Return the [x, y] coordinate for the center point of the cell that contains the specified text.  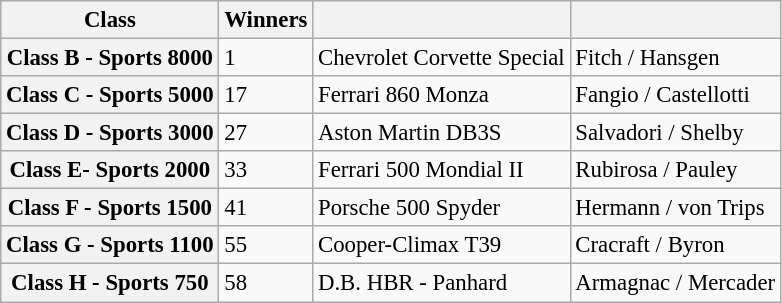
Fitch / Hansgen [675, 58]
Cracraft / Byron [675, 245]
55 [266, 245]
58 [266, 283]
Class F - Sports 1500 [110, 208]
Class C - Sports 5000 [110, 95]
D.B. HBR - Panhard [442, 283]
17 [266, 95]
Ferrari 860 Monza [442, 95]
Aston Martin DB3S [442, 133]
Class D - Sports 3000 [110, 133]
Chevrolet Corvette Special [442, 58]
27 [266, 133]
Ferrari 500 Mondial II [442, 170]
Class B - Sports 8000 [110, 58]
1 [266, 58]
Porsche 500 Spyder [442, 208]
33 [266, 170]
Class H - Sports 750 [110, 283]
Fangio / Castellotti [675, 95]
Armagnac / Mercader [675, 283]
Class E- Sports 2000 [110, 170]
Cooper-Climax T39 [442, 245]
Rubirosa / Pauley [675, 170]
Class G - Sports 1100 [110, 245]
Salvadori / Shelby [675, 133]
Winners [266, 20]
Hermann / von Trips [675, 208]
Class [110, 20]
41 [266, 208]
